Identify which cell holds the provided text, then report its (x, y) central coordinate. 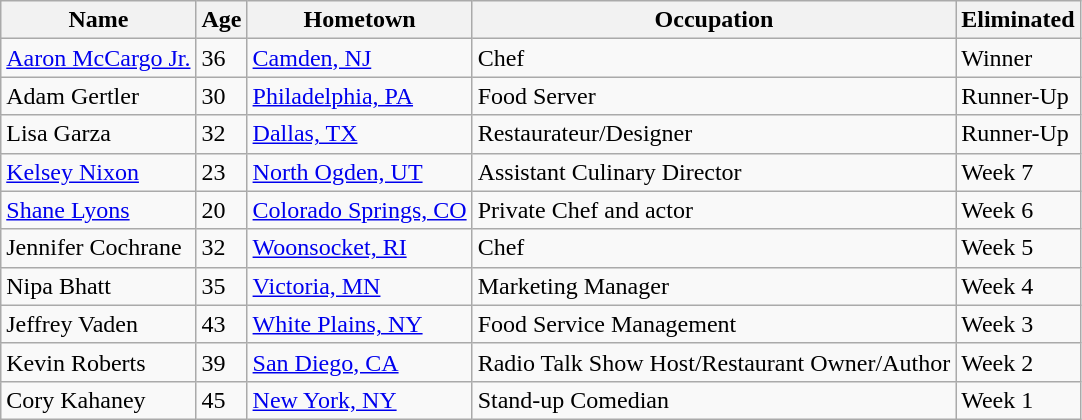
23 (222, 172)
36 (222, 58)
Victoria, MN (360, 286)
Restaurateur/Designer (714, 134)
Philadelphia, PA (360, 96)
Food Server (714, 96)
Aaron McCargo Jr. (98, 58)
45 (222, 400)
Week 3 (1018, 324)
Week 7 (1018, 172)
30 (222, 96)
Lisa Garza (98, 134)
Week 5 (1018, 248)
Camden, NJ (360, 58)
Eliminated (1018, 20)
Dallas, TX (360, 134)
Name (98, 20)
Week 4 (1018, 286)
Jennifer Cochrane (98, 248)
Week 6 (1018, 210)
Occupation (714, 20)
Kevin Roberts (98, 362)
Kelsey Nixon (98, 172)
Marketing Manager (714, 286)
Woonsocket, RI (360, 248)
Week 1 (1018, 400)
North Ogden, UT (360, 172)
Food Service Management (714, 324)
Stand-up Comedian (714, 400)
Winner (1018, 58)
Assistant Culinary Director (714, 172)
Nipa Bhatt (98, 286)
Colorado Springs, CO (360, 210)
Adam Gertler (98, 96)
Week 2 (1018, 362)
43 (222, 324)
Shane Lyons (98, 210)
35 (222, 286)
White Plains, NY (360, 324)
Jeffrey Vaden (98, 324)
Hometown (360, 20)
20 (222, 210)
Private Chef and actor (714, 210)
Radio Talk Show Host/Restaurant Owner/Author (714, 362)
Age (222, 20)
San Diego, CA (360, 362)
Cory Kahaney (98, 400)
39 (222, 362)
New York, NY (360, 400)
